Detect which cell encompasses the target text, then output its (X, Y) center coordinate. 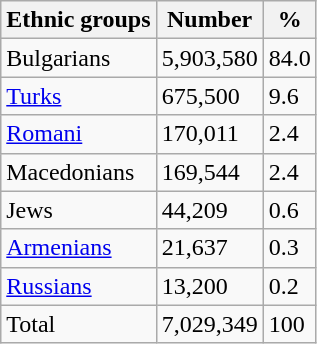
Russians (78, 286)
675,500 (210, 96)
7,029,349 (210, 324)
Total (78, 324)
0.3 (290, 248)
0.6 (290, 210)
Ethnic groups (78, 20)
170,011 (210, 134)
Macedonians (78, 172)
13,200 (210, 286)
5,903,580 (210, 58)
21,637 (210, 248)
Bulgarians (78, 58)
Armenians (78, 248)
100 (290, 324)
Romani (78, 134)
9.6 (290, 96)
% (290, 20)
0.2 (290, 286)
Number (210, 20)
Jews (78, 210)
44,209 (210, 210)
84.0 (290, 58)
169,544 (210, 172)
Turks (78, 96)
